Locate the cell with the specified text and output its (x, y) center coordinate. 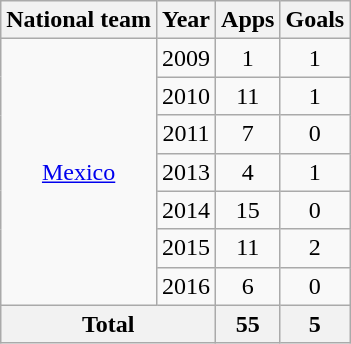
2011 (186, 134)
National team (79, 20)
2013 (186, 172)
Total (108, 324)
2015 (186, 248)
2014 (186, 210)
Year (186, 20)
7 (248, 134)
Mexico (79, 172)
55 (248, 324)
Apps (248, 20)
2009 (186, 58)
4 (248, 172)
6 (248, 286)
5 (315, 324)
2010 (186, 96)
15 (248, 210)
Goals (315, 20)
2016 (186, 286)
2 (315, 248)
